Detect which cell encompasses the target text, then output its (x, y) center coordinate. 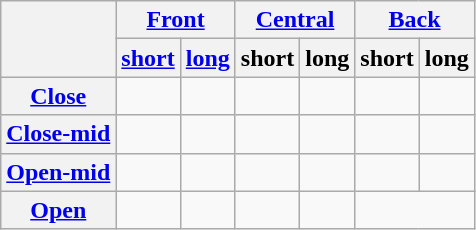
Central (294, 20)
Front (176, 20)
Close (58, 96)
Open-mid (58, 172)
Open (58, 210)
Close-mid (58, 134)
Back (414, 20)
